Scan for the cell matching the given text and deliver its [X, Y] coordinate at center. 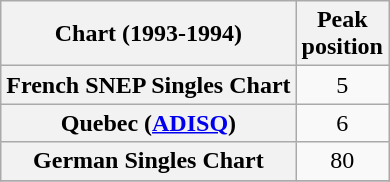
Peakposition [342, 34]
Quebec (ADISQ) [148, 123]
5 [342, 85]
French SNEP Singles Chart [148, 85]
German Singles Chart [148, 161]
Chart (1993-1994) [148, 34]
6 [342, 123]
80 [342, 161]
